Capture the cell that displays the provided text and extract its (X, Y) central coordinate. 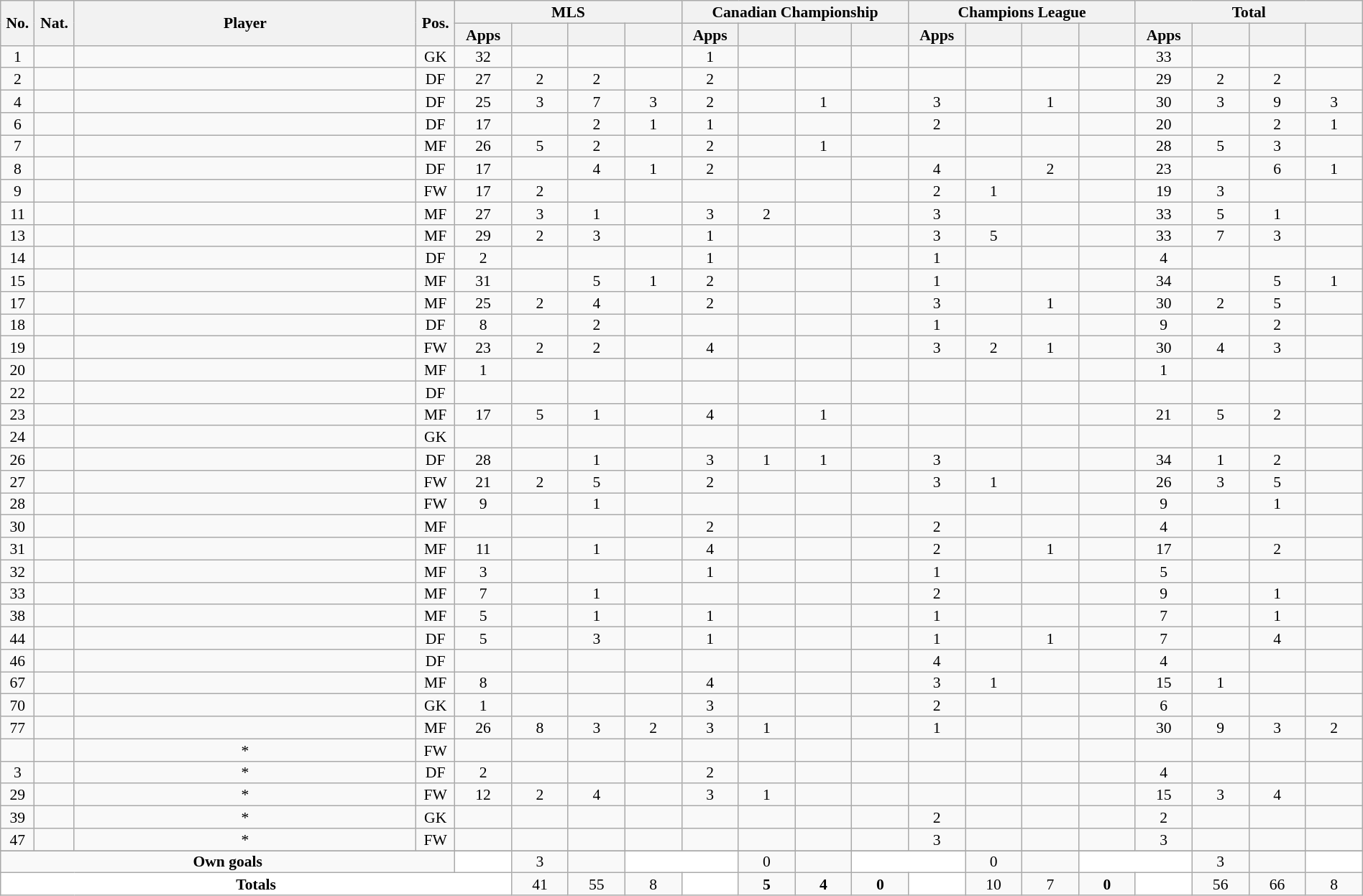
Total (1249, 11)
47 (17, 839)
22 (17, 392)
Own goals (228, 862)
66 (1277, 884)
MLS (569, 11)
24 (17, 437)
41 (541, 884)
18 (17, 325)
46 (17, 661)
77 (17, 727)
56 (1221, 884)
55 (597, 884)
Champions League (1022, 11)
No. (17, 23)
12 (483, 795)
70 (17, 706)
Nat. (55, 23)
38 (17, 616)
Player (245, 23)
39 (17, 818)
44 (17, 638)
13 (17, 236)
Pos. (436, 23)
10 (993, 884)
67 (17, 683)
Totals (256, 884)
14 (17, 259)
Canadian Championship (795, 11)
